Return [X, Y] of the center of cell containing provided text 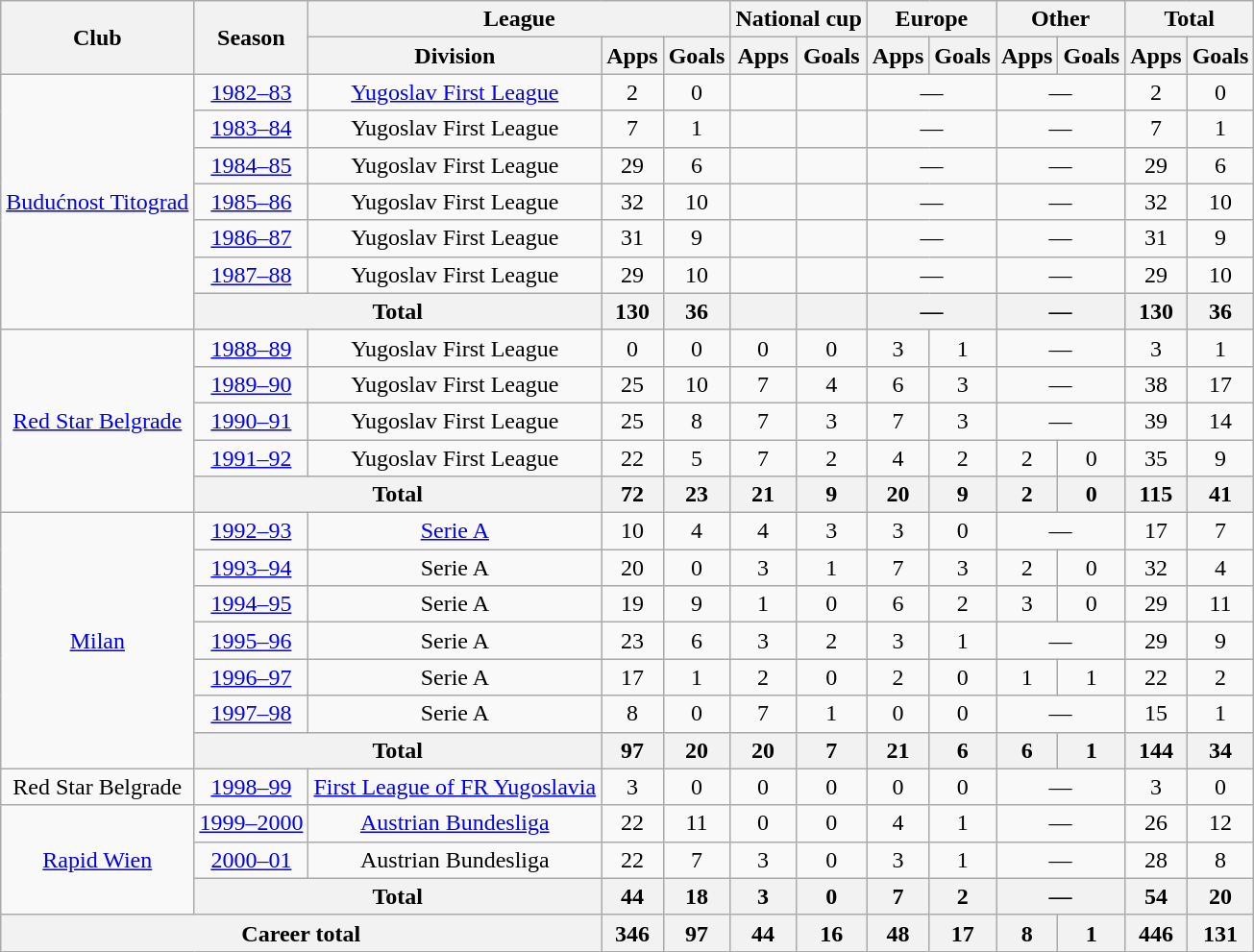
14 [1220, 421]
16 [831, 933]
1994–95 [252, 604]
1982–83 [252, 92]
1988–89 [252, 348]
League [519, 19]
First League of FR Yugoslavia [455, 787]
18 [697, 896]
1997–98 [252, 714]
1983–84 [252, 129]
Budućnost Titograd [98, 202]
38 [1156, 384]
Club [98, 37]
5 [697, 458]
1992–93 [252, 531]
28 [1156, 860]
1998–99 [252, 787]
1989–90 [252, 384]
1985–86 [252, 202]
39 [1156, 421]
26 [1156, 823]
115 [1156, 495]
54 [1156, 896]
48 [897, 933]
15 [1156, 714]
446 [1156, 933]
1986–87 [252, 238]
19 [632, 604]
72 [632, 495]
34 [1220, 750]
Milan [98, 641]
144 [1156, 750]
1984–85 [252, 165]
Rapid Wien [98, 860]
1990–91 [252, 421]
41 [1220, 495]
1991–92 [252, 458]
131 [1220, 933]
Season [252, 37]
Career total [302, 933]
1995–96 [252, 641]
1993–94 [252, 568]
35 [1156, 458]
12 [1220, 823]
2000–01 [252, 860]
346 [632, 933]
National cup [799, 19]
Other [1060, 19]
Division [455, 56]
1999–2000 [252, 823]
Europe [931, 19]
1996–97 [252, 677]
1987–88 [252, 275]
